Return [x, y] of the center of cell containing provided text 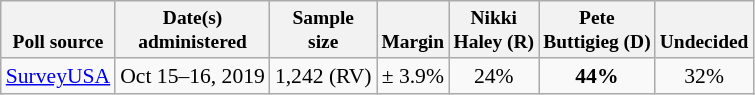
PeteButtigieg (D) [598, 30]
NikkiHaley (R) [494, 30]
Poll source [58, 30]
24% [494, 76]
44% [598, 76]
Oct 15–16, 2019 [192, 76]
Margin [413, 30]
1,242 (RV) [324, 76]
32% [704, 76]
SurveyUSA [58, 76]
± 3.9% [413, 76]
Date(s)administered [192, 30]
Undecided [704, 30]
Samplesize [324, 30]
